For the text-containing cell, return its midpoint in [X, Y] coordinate format. 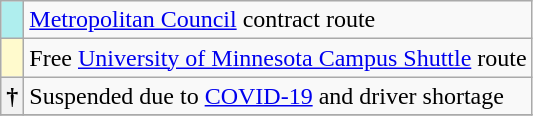
Free University of Minnesota Campus Shuttle route [278, 58]
† [12, 96]
Metropolitan Council contract route [278, 20]
Suspended due to COVID-19 and driver shortage [278, 96]
